Extract the [X, Y] coordinate from the center of the cell holding the provided text.  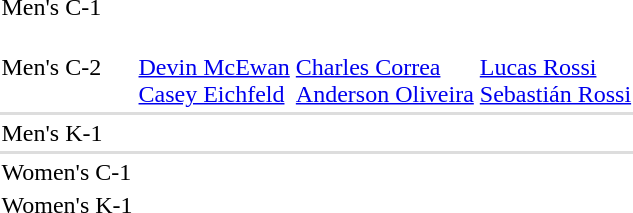
Men's K-1 [67, 133]
Lucas RossiSebastián Rossi [555, 67]
Women's C-1 [67, 172]
Devin McEwanCasey Eichfeld [214, 67]
Men's C-2 [67, 67]
Charles CorreaAnderson Oliveira [384, 67]
